Find where the given text appears and provide that cell's center as [X, Y] coordinate. 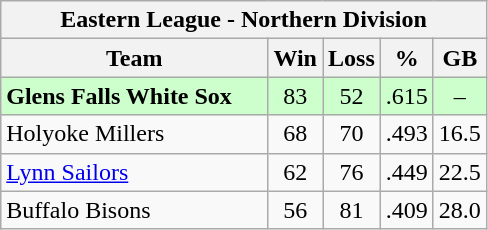
83 [296, 96]
22.5 [460, 172]
GB [460, 58]
.409 [406, 210]
Holyoke Millers [134, 134]
76 [351, 172]
Eastern League - Northern Division [244, 20]
16.5 [460, 134]
70 [351, 134]
68 [296, 134]
28.0 [460, 210]
Loss [351, 58]
81 [351, 210]
Win [296, 58]
.493 [406, 134]
.449 [406, 172]
.615 [406, 96]
% [406, 58]
56 [296, 210]
Glens Falls White Sox [134, 96]
52 [351, 96]
62 [296, 172]
Lynn Sailors [134, 172]
– [460, 96]
Buffalo Bisons [134, 210]
Team [134, 58]
